For the text-containing cell, return its midpoint in [X, Y] coordinate format. 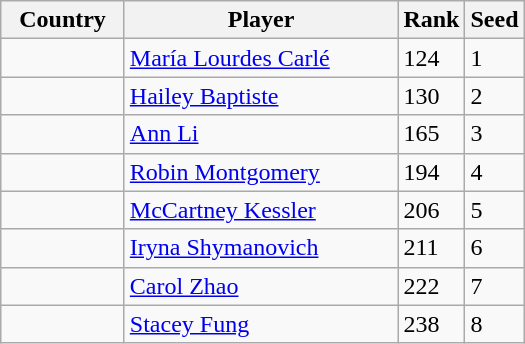
Country [63, 20]
4 [494, 172]
130 [432, 96]
5 [494, 210]
1 [494, 58]
194 [432, 172]
7 [494, 286]
Rank [432, 20]
McCartney Kessler [261, 210]
2 [494, 96]
238 [432, 324]
124 [432, 58]
Iryna Shymanovich [261, 248]
Player [261, 20]
222 [432, 286]
Ann Li [261, 134]
María Lourdes Carlé [261, 58]
Hailey Baptiste [261, 96]
8 [494, 324]
Seed [494, 20]
165 [432, 134]
6 [494, 248]
211 [432, 248]
3 [494, 134]
Stacey Fung [261, 324]
Robin Montgomery [261, 172]
Carol Zhao [261, 286]
206 [432, 210]
